Extract the [x, y] coordinate from the center of the cell holding the provided text.  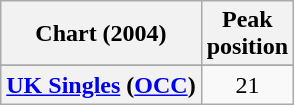
Chart (2004) [101, 34]
21 [247, 85]
UK Singles (OCC) [101, 85]
Peakposition [247, 34]
